Capture the cell that displays the provided text and extract its [x, y] central coordinate. 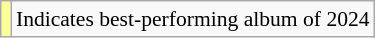
Indicates best-performing album of 2024 [193, 19]
